Output the [x, y] coordinate of the center of the cell containing the given text.  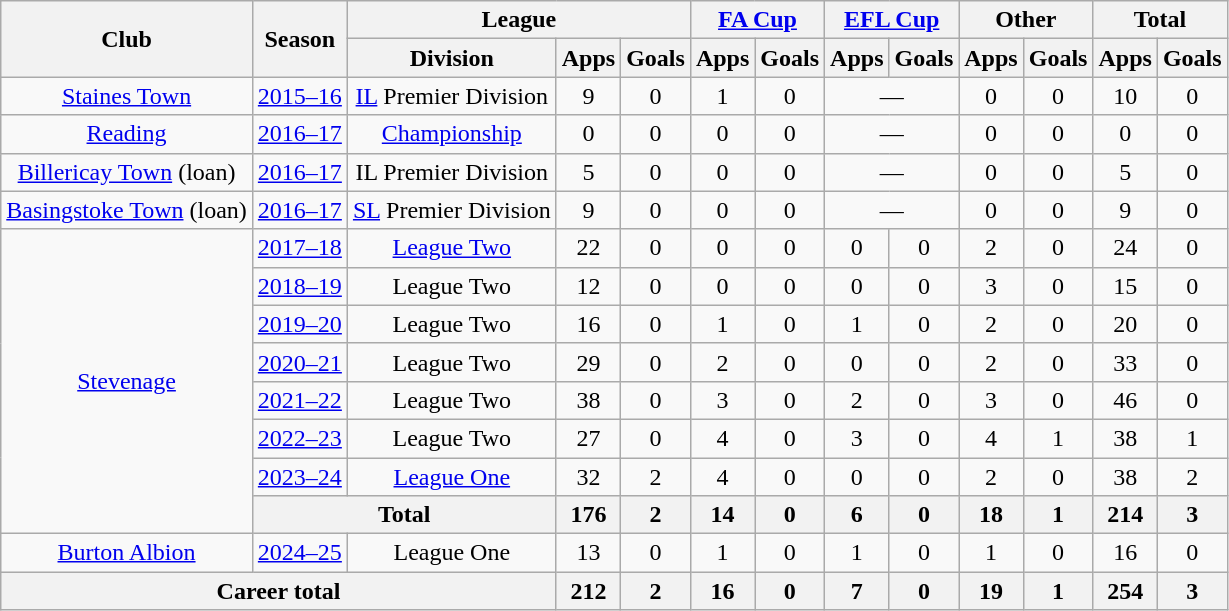
15 [1125, 286]
13 [588, 553]
20 [1125, 324]
Club [127, 39]
Career total [278, 591]
27 [588, 438]
214 [1125, 515]
7 [857, 591]
254 [1125, 591]
2019–20 [300, 324]
EFL Cup [892, 20]
Stevenage [127, 381]
212 [588, 591]
2017–18 [300, 248]
2021–22 [300, 400]
League [518, 20]
Division [452, 58]
Burton Albion [127, 553]
12 [588, 286]
46 [1125, 400]
22 [588, 248]
Championship [452, 134]
18 [991, 515]
2018–19 [300, 286]
2015–16 [300, 96]
Season [300, 39]
14 [722, 515]
33 [1125, 362]
Other [1026, 20]
FA Cup [757, 20]
Staines Town [127, 96]
2024–25 [300, 553]
24 [1125, 248]
19 [991, 591]
SL Premier Division [452, 210]
10 [1125, 96]
32 [588, 477]
2022–23 [300, 438]
6 [857, 515]
Basingstoke Town (loan) [127, 210]
2020–21 [300, 362]
2023–24 [300, 477]
Reading [127, 134]
176 [588, 515]
29 [588, 362]
Billericay Town (loan) [127, 172]
